Return (x, y) of the center of cell containing provided text 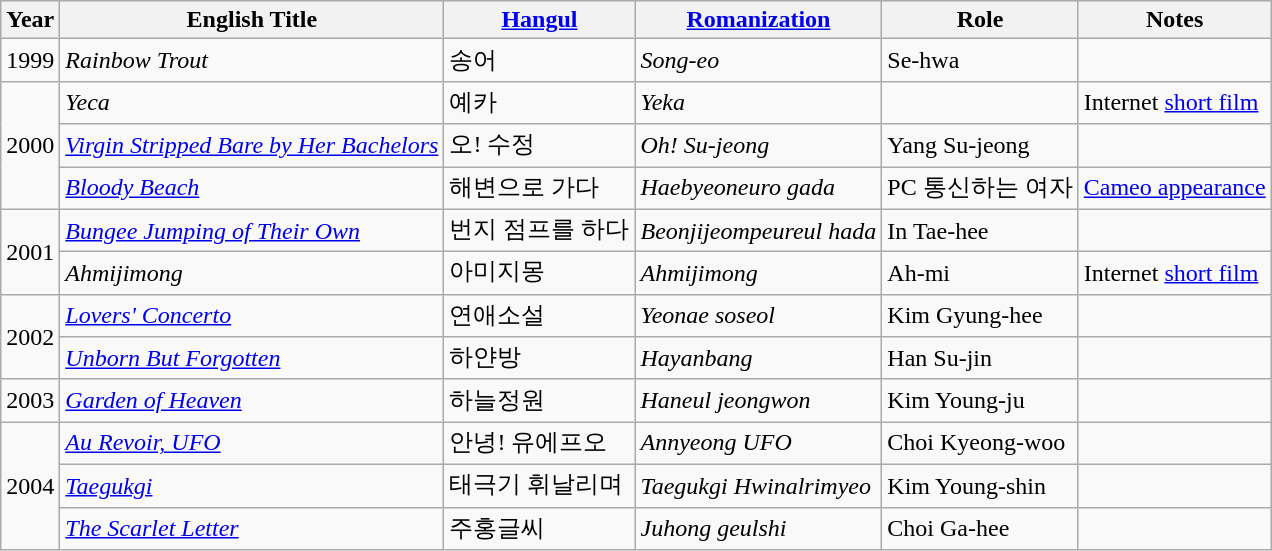
2000 (30, 145)
하얀방 (540, 358)
송어 (540, 60)
Taegukgi (252, 486)
Juhong geulshi (758, 528)
Kim Young-ju (980, 400)
아미지몽 (540, 274)
Au Revoir, UFO (252, 444)
오! 수정 (540, 146)
Cameo appearance (1174, 188)
Se-hwa (980, 60)
Rainbow Trout (252, 60)
Oh! Su-jeong (758, 146)
Choi Kyeong-woo (980, 444)
주홍글씨 (540, 528)
Bloody Beach (252, 188)
Han Su-jin (980, 358)
Song-eo (758, 60)
Kim Gyung-hee (980, 316)
PC 통신하는 여자 (980, 188)
Romanization (758, 20)
예카 (540, 102)
Taegukgi Hwinalrimyeo (758, 486)
1999 (30, 60)
Garden of Heaven (252, 400)
Unborn But Forgotten (252, 358)
2004 (30, 486)
Yeka (758, 102)
Beonjijeompeureul hada (758, 230)
안녕! 유에프오 (540, 444)
Kim Young-shin (980, 486)
Role (980, 20)
Hayanbang (758, 358)
Choi Ga-hee (980, 528)
Lovers' Concerto (252, 316)
태극기 휘날리며 (540, 486)
Yeonae soseol (758, 316)
Hangul (540, 20)
Notes (1174, 20)
Yang Su-jeong (980, 146)
English Title (252, 20)
2002 (30, 336)
Haebyeoneuro gada (758, 188)
2001 (30, 252)
2003 (30, 400)
연애소설 (540, 316)
Haneul jeongwon (758, 400)
하늘정원 (540, 400)
The Scarlet Letter (252, 528)
Bungee Jumping of Their Own (252, 230)
Yeca (252, 102)
Annyeong UFO (758, 444)
Virgin Stripped Bare by Her Bachelors (252, 146)
Year (30, 20)
번지 점프를 하다 (540, 230)
Ah-mi (980, 274)
해변으로 가다 (540, 188)
In Tae-hee (980, 230)
